Identify which cell holds the provided text, then report its (x, y) central coordinate. 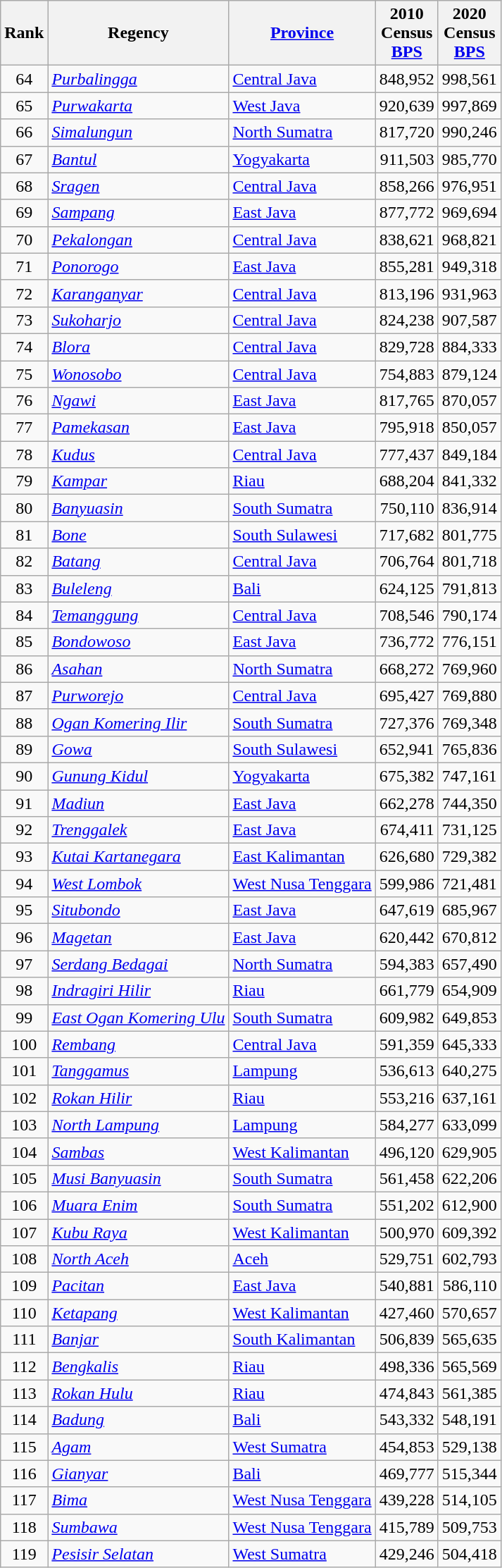
72 (24, 293)
68 (24, 186)
744,350 (469, 803)
East Kalimantan (302, 857)
565,635 (469, 1340)
536,613 (407, 1071)
949,318 (469, 266)
104 (24, 1152)
Tanggamus (138, 1071)
Rokan Hilir (138, 1098)
620,442 (407, 937)
990,246 (469, 132)
Bantul (138, 159)
97 (24, 964)
Ponorogo (138, 266)
Musi Banyuasin (138, 1178)
East Ogan Komering Ulu (138, 1018)
661,779 (407, 991)
101 (24, 1071)
629,905 (469, 1152)
110 (24, 1313)
117 (24, 1500)
500,970 (407, 1233)
817,720 (407, 132)
654,909 (469, 991)
Kudus (138, 455)
985,770 (469, 159)
668,272 (407, 669)
969,694 (469, 213)
829,728 (407, 347)
76 (24, 401)
95 (24, 910)
515,344 (469, 1474)
Ngawi (138, 401)
662,278 (407, 803)
70 (24, 240)
649,853 (469, 1018)
Sumbawa (138, 1527)
645,333 (469, 1044)
Bone (138, 535)
66 (24, 132)
84 (24, 615)
731,125 (469, 830)
Serdang Bedagai (138, 964)
637,161 (469, 1098)
750,110 (407, 508)
561,458 (407, 1178)
99 (24, 1018)
Buleleng (138, 588)
Purbalingga (138, 79)
Sampang (138, 213)
496,120 (407, 1152)
Kubu Raya (138, 1233)
529,138 (469, 1447)
931,963 (469, 293)
415,789 (407, 1527)
879,124 (469, 374)
107 (24, 1233)
498,336 (407, 1366)
119 (24, 1554)
113 (24, 1393)
721,481 (469, 884)
469,777 (407, 1474)
Bima (138, 1500)
626,680 (407, 857)
Karanganyar (138, 293)
115 (24, 1447)
West Lombok (138, 884)
551,202 (407, 1205)
754,883 (407, 374)
Temanggung (138, 615)
747,161 (469, 776)
529,751 (407, 1259)
89 (24, 749)
920,639 (407, 106)
858,266 (407, 186)
Gowa (138, 749)
80 (24, 508)
71 (24, 266)
82 (24, 562)
884,333 (469, 347)
92 (24, 830)
64 (24, 79)
769,348 (469, 722)
Asahan (138, 669)
688,204 (407, 481)
736,772 (407, 642)
114 (24, 1420)
729,382 (469, 857)
997,869 (469, 106)
Wonosobo (138, 374)
976,951 (469, 186)
565,569 (469, 1366)
514,105 (469, 1500)
77 (24, 428)
633,099 (469, 1125)
Madiun (138, 803)
Bondowoso (138, 642)
584,277 (407, 1125)
83 (24, 588)
98 (24, 991)
108 (24, 1259)
Pesisir Selatan (138, 1554)
838,621 (407, 240)
695,427 (407, 696)
2020CensusBPS (469, 33)
553,216 (407, 1098)
Indragiri Hilir (138, 991)
609,392 (469, 1233)
Blora (138, 347)
670,812 (469, 937)
647,619 (407, 910)
850,057 (469, 428)
Regency (138, 33)
429,246 (407, 1554)
727,376 (407, 722)
624,125 (407, 588)
836,914 (469, 508)
504,418 (469, 1554)
Pacitan (138, 1286)
Gianyar (138, 1474)
73 (24, 320)
100 (24, 1044)
Magetan (138, 937)
813,196 (407, 293)
870,057 (469, 401)
591,359 (407, 1044)
94 (24, 884)
594,383 (407, 964)
Sragen (138, 186)
791,813 (469, 588)
111 (24, 1340)
777,437 (407, 455)
817,765 (407, 401)
Rank (24, 33)
Banjar (138, 1340)
Sambas (138, 1152)
640,275 (469, 1071)
Kampar (138, 481)
855,281 (407, 266)
88 (24, 722)
Situbondo (138, 910)
105 (24, 1178)
118 (24, 1527)
South Kalimantan (302, 1340)
93 (24, 857)
Kutai Kartanegara (138, 857)
769,880 (469, 696)
North Aceh (138, 1259)
570,657 (469, 1313)
561,385 (469, 1393)
Batang (138, 562)
717,682 (407, 535)
708,546 (407, 615)
998,561 (469, 79)
427,460 (407, 1313)
848,952 (407, 79)
67 (24, 159)
78 (24, 455)
Pamekasan (138, 428)
91 (24, 803)
Banyuasin (138, 508)
769,960 (469, 669)
602,793 (469, 1259)
Sukoharjo (138, 320)
765,836 (469, 749)
540,881 (407, 1286)
849,184 (469, 455)
Pekalongan (138, 240)
West Java (302, 106)
706,764 (407, 562)
Gunung Kidul (138, 776)
543,332 (407, 1420)
968,821 (469, 240)
65 (24, 106)
116 (24, 1474)
90 (24, 776)
85 (24, 642)
Ketapang (138, 1313)
Simalungun (138, 132)
North Lampung (138, 1125)
Ogan Komering Ilir (138, 722)
911,503 (407, 159)
87 (24, 696)
657,490 (469, 964)
102 (24, 1098)
79 (24, 481)
103 (24, 1125)
801,718 (469, 562)
Aceh (302, 1259)
Purworejo (138, 696)
69 (24, 213)
112 (24, 1366)
Purwakarta (138, 106)
907,587 (469, 320)
Trenggalek (138, 830)
86 (24, 669)
652,941 (407, 749)
Bengkalis (138, 1366)
795,918 (407, 428)
685,967 (469, 910)
2010CensusBPS (407, 33)
776,151 (469, 642)
599,986 (407, 884)
877,772 (407, 213)
824,238 (407, 320)
612,900 (469, 1205)
841,332 (469, 481)
75 (24, 374)
675,382 (407, 776)
790,174 (469, 615)
509,753 (469, 1527)
Province (302, 33)
Rokan Hulu (138, 1393)
Badung (138, 1420)
109 (24, 1286)
Rembang (138, 1044)
548,191 (469, 1420)
Muara Enim (138, 1205)
801,775 (469, 535)
474,843 (407, 1393)
622,206 (469, 1178)
74 (24, 347)
106 (24, 1205)
454,853 (407, 1447)
506,839 (407, 1340)
674,411 (407, 830)
609,982 (407, 1018)
439,228 (407, 1500)
586,110 (469, 1286)
96 (24, 937)
Agam (138, 1447)
81 (24, 535)
